From the cell containing the given text, extract its center point as (X, Y) coordinate. 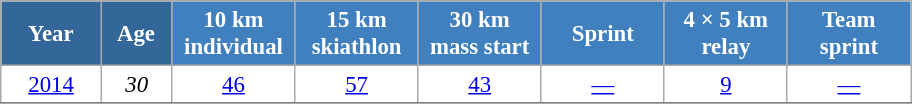
9 (726, 85)
43 (480, 85)
30 km mass start (480, 34)
4 × 5 km relay (726, 34)
57 (356, 85)
Sprint (602, 34)
15 km skiathlon (356, 34)
Age (136, 34)
Year (52, 34)
30 (136, 85)
Team sprint (848, 34)
2014 (52, 85)
10 km individual (234, 34)
46 (234, 85)
